Scan for the cell matching the given text and deliver its (x, y) coordinate at center. 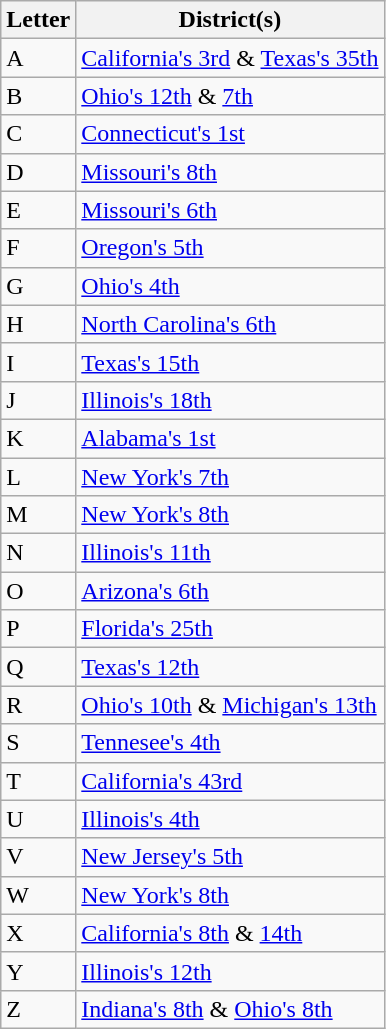
J (38, 400)
Illinois's 18th (230, 400)
O (38, 591)
California's 43rd (230, 781)
Missouri's 8th (230, 172)
W (38, 895)
California's 8th & 14th (230, 933)
District(s) (230, 20)
N (38, 553)
New York's 7th (230, 477)
H (38, 324)
Letter (38, 20)
E (38, 210)
P (38, 629)
Illinois's 4th (230, 819)
U (38, 819)
G (38, 286)
I (38, 362)
L (38, 477)
T (38, 781)
Ohio's 4th (230, 286)
K (38, 438)
Indiana's 8th & Ohio's 8th (230, 1009)
Q (38, 667)
X (38, 933)
R (38, 705)
Illinois's 12th (230, 971)
F (38, 248)
V (38, 857)
A (38, 58)
Ohio's 10th & Michigan's 13th (230, 705)
Texas's 15th (230, 362)
C (38, 134)
Z (38, 1009)
S (38, 743)
Ohio's 12th & 7th (230, 96)
North Carolina's 6th (230, 324)
California's 3rd & Texas's 35th (230, 58)
Y (38, 971)
Tennesee's 4th (230, 743)
B (38, 96)
D (38, 172)
Oregon's 5th (230, 248)
Missouri's 6th (230, 210)
Illinois's 11th (230, 553)
Texas's 12th (230, 667)
Florida's 25th (230, 629)
M (38, 515)
Arizona's 6th (230, 591)
Alabama's 1st (230, 438)
New Jersey's 5th (230, 857)
Connecticut's 1st (230, 134)
